Return (X, Y) of the center of cell containing provided text 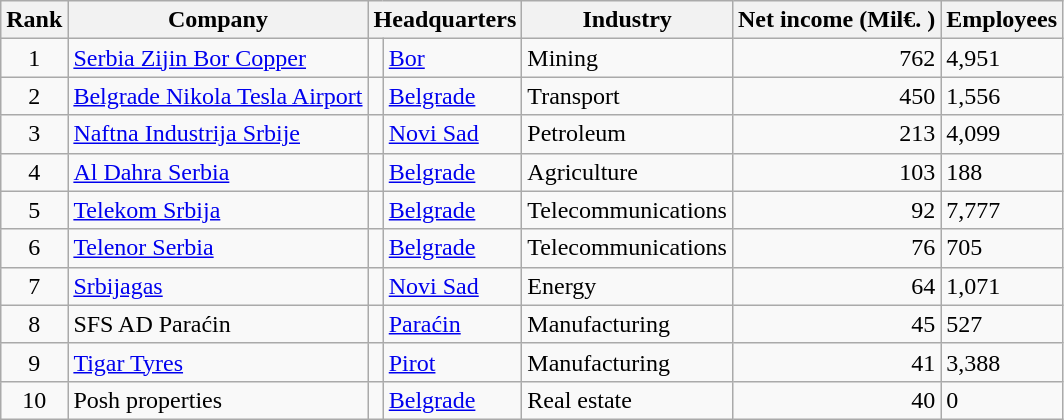
705 (1002, 248)
762 (836, 58)
4 (34, 172)
1,071 (1002, 286)
40 (836, 400)
Paraćin (452, 324)
64 (836, 286)
1,556 (1002, 96)
Belgrade Nikola Tesla Airport (218, 96)
Pirot (452, 362)
76 (836, 248)
Posh properties (218, 400)
Net income (Mil€. ) (836, 20)
1 (34, 58)
Mining (628, 58)
8 (34, 324)
45 (836, 324)
4,099 (1002, 134)
Industry (628, 20)
Bor (452, 58)
Real estate (628, 400)
Srbijagas (218, 286)
Al Dahra Serbia (218, 172)
527 (1002, 324)
9 (34, 362)
Energy (628, 286)
6 (34, 248)
0 (1002, 400)
450 (836, 96)
Transport (628, 96)
Naftna Industrija Srbije (218, 134)
7 (34, 286)
Telenor Serbia (218, 248)
Rank (34, 20)
7,777 (1002, 210)
Headquarters (445, 20)
Telekom Srbija (218, 210)
Employees (1002, 20)
3,388 (1002, 362)
10 (34, 400)
213 (836, 134)
103 (836, 172)
Serbia Zijin Bor Copper (218, 58)
3 (34, 134)
4,951 (1002, 58)
5 (34, 210)
Company (218, 20)
188 (1002, 172)
2 (34, 96)
Tigar Tyres (218, 362)
41 (836, 362)
92 (836, 210)
Petroleum (628, 134)
Agriculture (628, 172)
SFS AD Paraćin (218, 324)
